Capture the cell that displays the provided text and extract its (x, y) central coordinate. 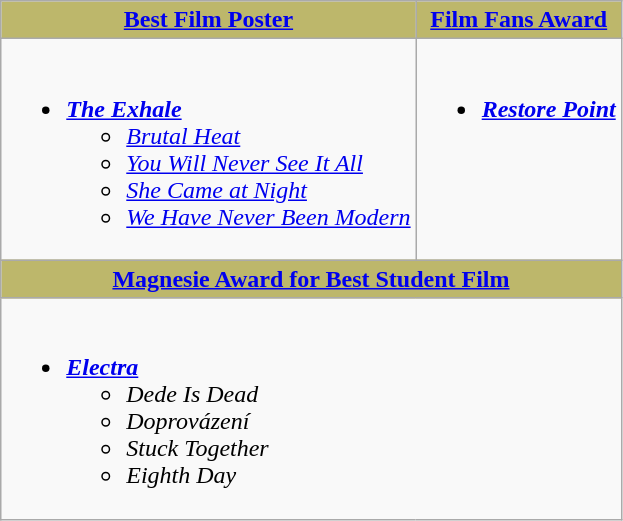
Restore Point (518, 150)
The ExhaleBrutal HeatYou Will Never See It AllShe Came at NightWe Have Never Been Modern (208, 150)
Film Fans Award (518, 20)
Magnesie Award for Best Student Film (311, 279)
Best Film Poster (208, 20)
ElectraDede Is DeadDoprovázeníStuck TogetherEighth Day (311, 408)
